For the text-containing cell, return its midpoint in [x, y] coordinate format. 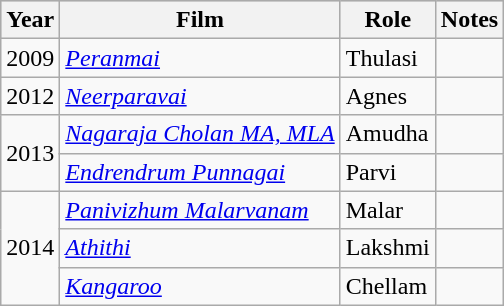
Lakshmi [388, 248]
Panivizhum Malarvanam [200, 210]
Role [388, 20]
Chellam [388, 286]
2013 [30, 153]
Malar [388, 210]
2009 [30, 58]
Nagaraja Cholan MA, MLA [200, 134]
Thulasi [388, 58]
Endrendrum Punnagai [200, 172]
Film [200, 20]
Neerparavai [200, 96]
Year [30, 20]
Peranmai [200, 58]
Athithi [200, 248]
2012 [30, 96]
Amudha [388, 134]
Notes [469, 20]
2014 [30, 248]
Parvi [388, 172]
Kangaroo [200, 286]
Agnes [388, 96]
